For the text-containing cell, return its midpoint in [x, y] coordinate format. 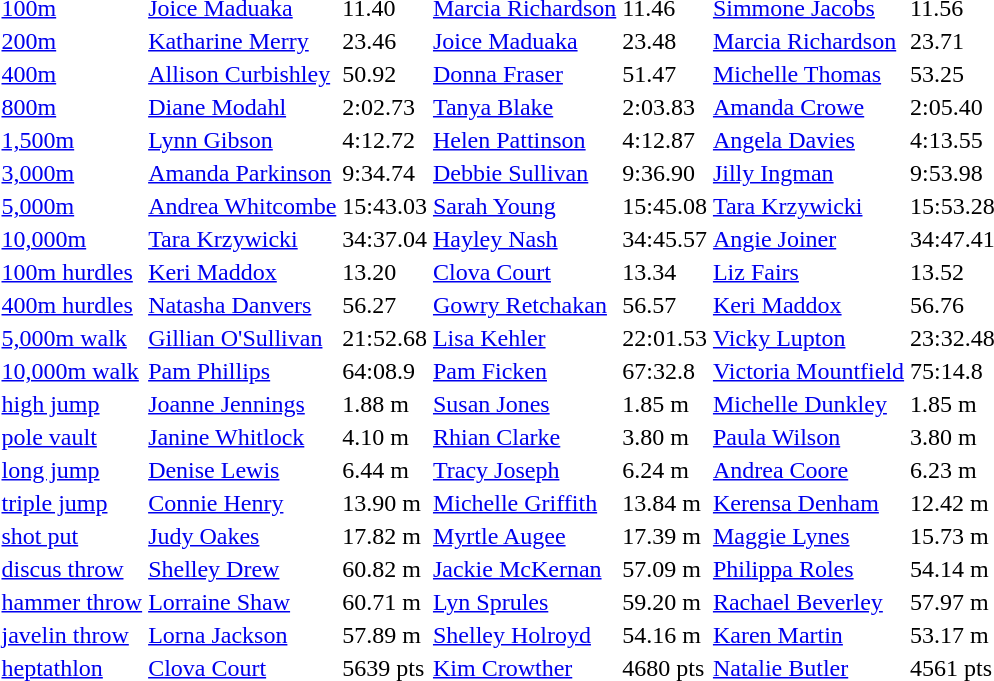
Hayley Nash [524, 239]
Jilly Ingman [808, 173]
discus throw [72, 569]
Denise Lewis [242, 470]
Susan Jones [524, 404]
4:12.72 [385, 140]
Rhian Clarke [524, 437]
1.88 m [385, 404]
5,000m [72, 206]
Rachael Beverley [808, 602]
5,000m walk [72, 338]
34:45.57 [665, 239]
13.34 [665, 272]
Tracy Joseph [524, 470]
67:32.8 [665, 371]
100m hurdles [72, 272]
13.90 m [385, 503]
Maggie Lynes [808, 536]
Vicky Lupton [808, 338]
56.57 [665, 305]
10,000m walk [72, 371]
Myrtle Augee [524, 536]
Tanya Blake [524, 107]
Philippa Roles [808, 569]
Paula Wilson [808, 437]
15:45.08 [665, 206]
Janine Whitlock [242, 437]
Angela Davies [808, 140]
2:03.83 [665, 107]
Helen Pattinson [524, 140]
17.82 m [385, 536]
200m [72, 41]
54.16 m [665, 635]
Joice Maduaka [524, 41]
23.48 [665, 41]
javelin throw [72, 635]
1.85 m [665, 404]
34:37.04 [385, 239]
Shelley Holroyd [524, 635]
Clova Court [524, 272]
hammer throw [72, 602]
60.71 m [385, 602]
long jump [72, 470]
Pam Phillips [242, 371]
Debbie Sullivan [524, 173]
Amanda Crowe [808, 107]
60.82 m [385, 569]
23.46 [385, 41]
13.20 [385, 272]
9:34.74 [385, 173]
Connie Henry [242, 503]
Michelle Thomas [808, 74]
Kerensa Denham [808, 503]
Liz Fairs [808, 272]
4:12.87 [665, 140]
50.92 [385, 74]
57.09 m [665, 569]
Gillian O'Sullivan [242, 338]
Pam Ficken [524, 371]
triple jump [72, 503]
57.89 m [385, 635]
Donna Fraser [524, 74]
15:43.03 [385, 206]
Joanne Jennings [242, 404]
4.10 m [385, 437]
pole vault [72, 437]
Gowry Retchakan [524, 305]
Lyn Sprules [524, 602]
13.84 m [665, 503]
3.80 m [665, 437]
Lisa Kehler [524, 338]
6.24 m [665, 470]
Lynn Gibson [242, 140]
Jackie McKernan [524, 569]
400m [72, 74]
high jump [72, 404]
21:52.68 [385, 338]
Marcia Richardson [808, 41]
Andrea Whitcombe [242, 206]
Karen Martin [808, 635]
Michelle Griffith [524, 503]
51.47 [665, 74]
Shelley Drew [242, 569]
shot put [72, 536]
Allison Curbishley [242, 74]
3,000m [72, 173]
Victoria Mountfield [808, 371]
Sarah Young [524, 206]
6.44 m [385, 470]
1,500m [72, 140]
Amanda Parkinson [242, 173]
800m [72, 107]
56.27 [385, 305]
2:02.73 [385, 107]
22:01.53 [665, 338]
17.39 m [665, 536]
9:36.90 [665, 173]
Michelle Dunkley [808, 404]
Lorna Jackson [242, 635]
64:08.9 [385, 371]
400m hurdles [72, 305]
10,000m [72, 239]
Angie Joiner [808, 239]
Lorraine Shaw [242, 602]
Katharine Merry [242, 41]
Andrea Coore [808, 470]
Diane Modahl [242, 107]
59.20 m [665, 602]
Natasha Danvers [242, 305]
Judy Oakes [242, 536]
